Provide the [X, Y] coordinate of the cell's center where the given text is located.  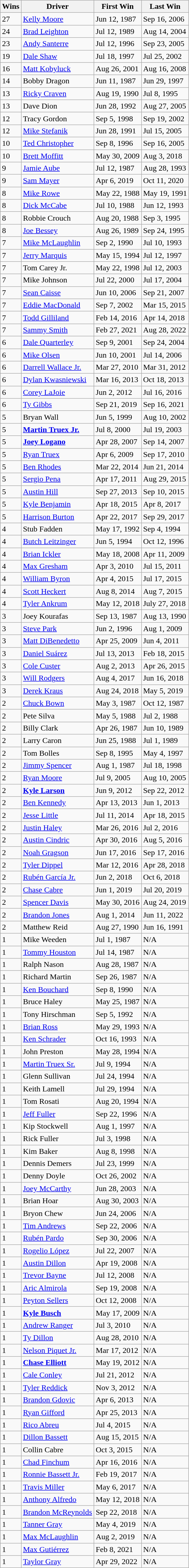
Dennis Demers [58, 1164]
Jesse Little [58, 815]
Jul 16, 2016 [165, 392]
Jul 3, 1998 [118, 1138]
Aug 15, 2015 [118, 1437]
Jul 8, 1995 [165, 93]
Sep 29, 2017 [165, 516]
Apr 8, 2017 [165, 504]
Joey McCarthy [58, 1189]
Jun 29, 1997 [165, 81]
Keith Lamell [58, 1089]
Sep 2, 1990 [118, 243]
Dale Shaw [58, 56]
Brian Ickler [58, 554]
Mar 16, 2013 [118, 380]
Aug 24, 2019 [165, 902]
Jun 28, 1992 [118, 106]
Jul 12, 1996 [118, 44]
Sep 17, 2010 [165, 454]
Tom Carey Jr. [58, 268]
Jul 12, 1997 [165, 255]
23 [11, 44]
May 22, 1988 [118, 193]
Sep 3, 1995 [165, 218]
Aug 20, 1988 [118, 218]
Max McLaughlin [58, 1537]
Jul 8, 2000 [118, 430]
Sep 8, 1995 [118, 753]
Sep 26, 1987 [118, 977]
Andy Santerre [58, 44]
Bobby Dragon [58, 81]
Ted Christopher [58, 143]
Sep 21, 2019 [118, 405]
May 30, 2016 [118, 902]
Collin Cabre [58, 1450]
Apr 30, 2016 [118, 840]
Jul 12, 2008 [118, 1275]
Jul 25, 2002 [165, 56]
Max Gresham [58, 566]
Rogelio López [58, 1251]
May 29, 1993 [118, 1027]
Brandon Jones [58, 915]
Aug 10, 2005 [165, 778]
Jul 14, 1987 [118, 952]
Kyle Larson [58, 790]
Aug 24, 2018 [118, 691]
Kim Baker [58, 1151]
Sep 8, 1990 [118, 989]
Jul 18, 1997 [118, 56]
Apr 11, 2009 [165, 554]
Jul 10, 1993 [165, 243]
Taylor Gray [58, 1562]
May 25, 1987 [118, 1002]
May 17, 2009 [118, 1313]
Tommy Houston [58, 952]
Aug 28, 1987 [118, 965]
Ryan Truex [58, 454]
Ben Kennedy [58, 803]
Travis Miller [58, 1487]
Ken Schrader [58, 1039]
Feb 14, 2016 [118, 317]
Aug 2, 2013 [118, 666]
May 15, 1994 [118, 255]
Apr 26, 1987 [118, 728]
Wins [11, 7]
Jul 20, 2019 [165, 890]
Tracy Gordon [58, 118]
Feb 8, 2021 [118, 1549]
Feb 19, 2017 [118, 1475]
Sep 5, 1992 [118, 1014]
Sep 14, 2007 [165, 442]
Martin Truex Sr. [58, 1064]
Jun 21, 2014 [165, 467]
Jun 12, 1987 [118, 19]
Jun 25, 1988 [118, 740]
Apr 3, 2010 [118, 566]
Aug 13, 1990 [165, 616]
Sep 4, 1994 [165, 529]
Brad Leighton [58, 31]
Mike Stefanik [58, 131]
Anthony Alfredo [58, 1499]
Aug 1, 2009 [165, 629]
Matt DiBenedetto [58, 641]
Nelson Piquet Jr. [58, 1350]
Dave Dion [58, 106]
Jul 23, 1999 [118, 1164]
Jun 4, 2011 [165, 641]
Oct 12, 2008 [118, 1300]
Jul 4, 2015 [118, 1425]
Tanner Gray [58, 1524]
Brian Hoar [58, 1201]
Jul 12, 1987 [118, 168]
Aug 20, 1994 [118, 1101]
Jul 1, 1987 [118, 939]
Driver [58, 7]
Oct 26, 2002 [118, 1176]
Austin Cindric [58, 840]
Jul 15, 2011 [165, 566]
Sep 21, 2007 [165, 293]
Jul 24, 1994 [118, 1076]
Sean Caisse [58, 293]
May 17, 1992 [118, 529]
Aug 10, 2002 [165, 417]
Jun 28, 2003 [118, 1189]
Andrew Ranger [58, 1325]
Sep 17, 2016 [165, 852]
John Preston [58, 1052]
Oct 6, 2018 [165, 877]
Jerry Marquis [58, 255]
Sep 30, 2006 [118, 1238]
Aug 14, 2004 [165, 31]
Aric Almirola [58, 1288]
Jun 2, 2012 [118, 392]
Jul 3, 2010 [118, 1325]
May 6, 2017 [118, 1487]
Glenn Sullivan [58, 1076]
Rico Abreu [58, 1425]
Jul 10, 1988 [118, 206]
Apr 13, 2013 [118, 803]
Mar 27, 2010 [118, 367]
Sep 5, 1998 [118, 118]
Larry Caron [58, 740]
Eddie MacDonald [58, 305]
Brett Moffitt [58, 156]
Sep 22, 2012 [165, 790]
Jul 11, 2014 [118, 815]
Sep 22, 1996 [118, 1114]
Apr 4, 2015 [118, 579]
Chase Cabre [58, 890]
Aug 1, 1997 [118, 1126]
Oct 11, 2020 [165, 181]
Derek Kraus [58, 691]
Ty Gibbs [58, 405]
Denny Doyle [58, 1176]
Oct 12, 1987 [165, 703]
16 [11, 69]
Feb 18, 2015 [165, 653]
Jul 29, 1994 [118, 1089]
Jun 11, 1987 [118, 81]
Spencer Davis [58, 902]
Apr 17, 2011 [118, 479]
Jul 22, 2007 [118, 1251]
Mar 31, 2012 [165, 367]
Tony Hirschman [58, 1014]
Bryan Wall [58, 417]
Richard Martin [58, 977]
Jul 19, 2003 [165, 430]
Steve Park [58, 629]
Aug 29, 2015 [165, 479]
Will Rodgers [58, 678]
Dale Quarterley [58, 342]
Cole Custer [58, 666]
Kyle Busch [58, 1313]
Sep 10, 2015 [165, 492]
First Win [118, 7]
Jun 9, 2012 [118, 790]
Mike Johnson [58, 280]
24 [11, 31]
Bryon Chew [58, 1213]
19 [11, 56]
Apr 28, 2018 [165, 865]
Jul 9, 2005 [118, 778]
May 28, 1994 [118, 1052]
Tyler Ankrum [58, 604]
Martin Truex Jr. [58, 430]
Mar 17, 2012 [118, 1350]
Jul 12, 1989 [118, 31]
Apr 22, 2017 [118, 516]
Jul 12, 2003 [165, 268]
14 [11, 81]
Jul 2, 1988 [165, 716]
Todd Gilliland [58, 317]
Jul 9, 1994 [118, 1064]
Jun 16, 2018 [165, 678]
Tim Andrews [58, 1226]
Nov 3, 2012 [118, 1388]
Jeff Fuller [58, 1114]
Ryan Moore [58, 778]
Max Gutiérrez [58, 1549]
Mike Rowe [58, 193]
May 18, 2008 [118, 554]
Bruce Haley [58, 1002]
Sep 13, 1987 [118, 616]
Aug 1, 2014 [118, 915]
Mike Olsen [58, 355]
May 19, 1991 [165, 193]
Daniel Suárez [58, 653]
Mar 12, 2016 [118, 865]
Sep 9, 2001 [118, 342]
Kyle Benjamin [58, 504]
Apr 25, 2009 [118, 641]
Butch Leitzinger [58, 541]
Scott Heckert [58, 591]
Tom Bolles [58, 753]
Mar 22, 2014 [118, 467]
Jun 5, 1994 [118, 541]
Corey LaJoie [58, 392]
Brandon Gdovic [58, 1400]
Chuck Bown [58, 703]
Ken Bouchard [58, 989]
Oct 16, 1993 [118, 1039]
Sam Mayer [58, 181]
Aug 8, 1998 [118, 1151]
Sep 7, 2002 [118, 305]
Aug 28, 2010 [118, 1338]
Pete Silva [58, 716]
Jul 17, 2015 [165, 579]
May 4, 1997 [165, 753]
Apr 19, 2008 [118, 1263]
Ty Dillon [58, 1338]
Dillon Bassett [58, 1437]
Apr 16, 2016 [118, 1462]
May 19, 2012 [118, 1363]
Sep 16, 2006 [165, 19]
Aug 5, 2016 [165, 840]
Sep 23, 2005 [165, 44]
Aug 26, 1989 [118, 230]
Trevor Bayne [58, 1275]
Harrison Burton [58, 516]
Jul 18, 1998 [165, 766]
Last Win [165, 7]
Jun 11, 2022 [165, 915]
Sep 16, 2021 [165, 405]
Sep 19, 2008 [118, 1288]
Aug 2, 2019 [118, 1537]
Chase Elliott [58, 1363]
May 5, 1988 [118, 716]
Jun 16, 1991 [165, 927]
Jun 28, 1991 [118, 131]
Sep 27, 2013 [118, 492]
Rick Fuller [58, 1138]
Sergio Pena [58, 479]
May 5, 2019 [165, 691]
Jun 2, 2018 [118, 877]
Apr 6, 2009 [118, 454]
Apr 6, 2013 [118, 1400]
Jul 21, 2012 [118, 1375]
Mar 15, 2015 [165, 305]
Ben Rhodes [58, 467]
Cale Conley [58, 1375]
Kelly Moore [58, 19]
Oct 18, 2013 [165, 380]
Tyler Reddick [58, 1388]
Tyler Dippel [58, 865]
William Byron [58, 579]
27 [11, 19]
Apr 6, 2019 [118, 181]
Peyton Sellers [58, 1300]
Jul 2, 2016 [165, 828]
Jun 1, 2013 [165, 803]
Jun 12, 1993 [165, 206]
Dick McCabe [58, 206]
Sep 22, 2018 [118, 1512]
Matt Kobyluck [58, 69]
Apr 25, 2013 [118, 1412]
Apr 26, 2015 [165, 666]
Rubén García Jr. [58, 877]
Oct 3, 2015 [118, 1450]
Ralph Nason [58, 965]
Jul 15, 2005 [165, 131]
Brandon McReynolds [58, 1512]
Kip Stockwell [58, 1126]
May 3, 1987 [118, 703]
Darrell Wallace Jr. [58, 367]
Joe Bessey [58, 230]
Aug 30, 2003 [118, 1201]
Mike McLaughlin [58, 243]
Jimmy Spencer [58, 766]
Sammy Smith [58, 330]
Chad Finchum [58, 1462]
Jun 17, 2016 [118, 852]
Mike Weeden [58, 939]
Jun 24, 2006 [118, 1213]
Aug 7, 2015 [165, 591]
Tom Rosati [58, 1101]
Aug 27, 2005 [165, 106]
Ricky Craven [58, 93]
Jun 2, 1996 [118, 629]
Aug 28, 2022 [165, 330]
Austin Hill [58, 492]
Ronnie Bassett Jr. [58, 1475]
Jun 1, 2019 [118, 890]
Jun 10, 1989 [165, 728]
May 30, 2009 [118, 156]
May 22, 1998 [118, 268]
Oct 12, 1996 [165, 541]
Jul 14, 2006 [165, 355]
Matthew Reid [58, 927]
Justin Haley [58, 828]
Aug 3, 2018 [165, 156]
Jun 5, 1999 [118, 417]
Noah Gragson [58, 852]
Joey Logano [58, 442]
Robbie Crouch [58, 218]
May 4, 2019 [118, 1524]
Aug 1, 1987 [118, 766]
Jul 22, 2000 [118, 280]
Aug 4, 2017 [118, 678]
Aug 8, 2014 [118, 591]
Apr 29, 2022 [118, 1562]
Apr 28, 2007 [118, 442]
Apr 14, 2018 [165, 317]
Aug 16, 2008 [165, 69]
July 27, 2018 [165, 604]
Stub Fadden [58, 529]
Sep 24, 1995 [165, 230]
Joey Kourafas [58, 616]
Dylan Kwasniewski [58, 380]
Mar 26, 2016 [118, 828]
Feb 27, 2021 [118, 330]
Sep 24, 2004 [165, 342]
Sep 16, 2005 [165, 143]
Ryan Gifford [58, 1412]
Aug 28, 1993 [165, 168]
Sep 19, 2002 [165, 118]
Jul 13, 2013 [118, 653]
Jun 10, 2006 [118, 293]
Austin Dillon [58, 1263]
Aug 27, 1990 [118, 927]
Jul 17, 2004 [165, 280]
Aug 26, 2001 [118, 69]
Billy Clark [58, 728]
Brian Ross [58, 1027]
Jun 10, 2001 [118, 355]
Aug 19, 1990 [118, 93]
Sep 22, 2006 [118, 1226]
Sep 8, 1996 [118, 143]
Jamie Aube [58, 168]
Jul 1, 1989 [165, 740]
Rubén Pardo [58, 1238]
